Extract the (X, Y) coordinate from the center of the cell holding the provided text.  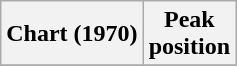
Peakposition (189, 34)
Chart (1970) (72, 34)
